Pinpoint the cell where the given text exists, returning its (X, Y) midpoint coordinate. 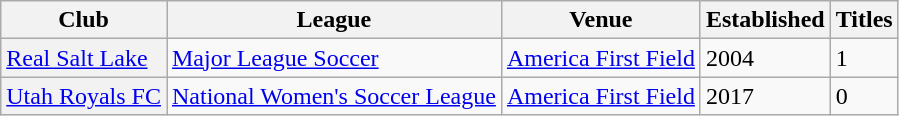
Major League Soccer (334, 58)
Established (765, 20)
National Women's Soccer League (334, 96)
Titles (864, 20)
Utah Royals FC (84, 96)
2004 (765, 58)
Venue (600, 20)
Club (84, 20)
Real Salt Lake (84, 58)
2017 (765, 96)
0 (864, 96)
League (334, 20)
1 (864, 58)
